Return the (x, y) coordinate for the center point of the cell that contains the specified text.  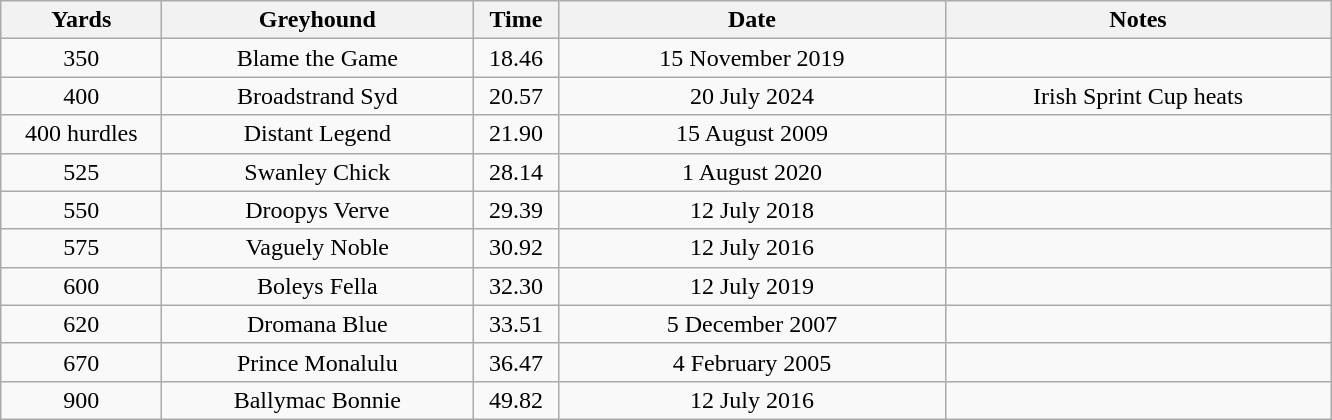
Prince Monalulu (318, 362)
Notes (1138, 20)
15 August 2009 (752, 134)
670 (82, 362)
29.39 (516, 210)
Swanley Chick (318, 172)
Greyhound (318, 20)
Boleys Fella (318, 286)
400 (82, 96)
900 (82, 400)
Time (516, 20)
20 July 2024 (752, 96)
15 November 2019 (752, 58)
Dromana Blue (318, 324)
Droopys Verve (318, 210)
20.57 (516, 96)
49.82 (516, 400)
12 July 2018 (752, 210)
Yards (82, 20)
Blame the Game (318, 58)
12 July 2019 (752, 286)
Date (752, 20)
550 (82, 210)
21.90 (516, 134)
Irish Sprint Cup heats (1138, 96)
1 August 2020 (752, 172)
400 hurdles (82, 134)
600 (82, 286)
Ballymac Bonnie (318, 400)
36.47 (516, 362)
33.51 (516, 324)
350 (82, 58)
18.46 (516, 58)
620 (82, 324)
Distant Legend (318, 134)
28.14 (516, 172)
575 (82, 248)
Broadstrand Syd (318, 96)
30.92 (516, 248)
32.30 (516, 286)
Vaguely Noble (318, 248)
5 December 2007 (752, 324)
525 (82, 172)
4 February 2005 (752, 362)
